Locate the cell with the specified text and output its [X, Y] center coordinate. 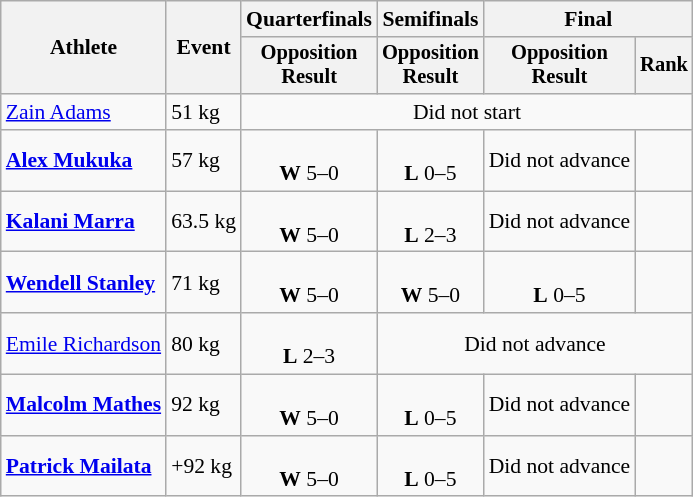
Patrick Mailata [84, 466]
Event [204, 48]
Semifinals [430, 19]
Emile Richardson [84, 344]
Did not start [467, 112]
Quarterfinals [309, 19]
Zain Adams [84, 112]
Athlete [84, 48]
Wendell Stanley [84, 282]
Final [588, 19]
Kalani Marra [84, 222]
Alex Mukuka [84, 160]
51 kg [204, 112]
Rank [664, 66]
63.5 kg [204, 222]
80 kg [204, 344]
71 kg [204, 282]
Malcolm Mathes [84, 406]
+92 kg [204, 466]
92 kg [204, 406]
57 kg [204, 160]
